Extract the (X, Y) coordinate from the center of the cell holding the provided text.  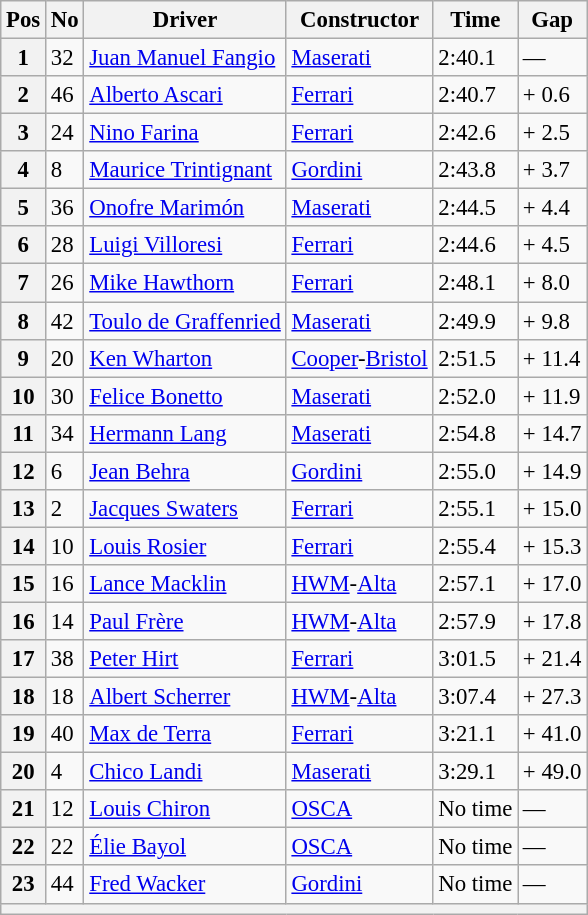
Albert Scherrer (185, 697)
Élie Bayol (185, 847)
2:44.6 (476, 245)
2:42.6 (476, 133)
2:55.1 (476, 509)
Felice Bonetto (185, 396)
1 (24, 58)
Jean Behra (185, 471)
Hermann Lang (185, 433)
Paul Frère (185, 621)
2:49.9 (476, 321)
2:51.5 (476, 358)
+ 3.7 (552, 170)
2:57.9 (476, 621)
+ 14.7 (552, 433)
34 (65, 433)
13 (24, 509)
Pos (24, 20)
Onofre Marimón (185, 208)
+ 15.3 (552, 546)
2:40.1 (476, 58)
2:48.1 (476, 283)
Luigi Villoresi (185, 245)
38 (65, 659)
2:55.0 (476, 471)
46 (65, 95)
3:29.1 (476, 772)
42 (65, 321)
19 (24, 734)
2:44.5 (476, 208)
2:55.4 (476, 546)
26 (65, 283)
5 (24, 208)
3:01.5 (476, 659)
+ 49.0 (552, 772)
+ 4.4 (552, 208)
+ 2.5 (552, 133)
24 (65, 133)
+ 41.0 (552, 734)
28 (65, 245)
30 (65, 396)
2:40.7 (476, 95)
2:43.8 (476, 170)
Constructor (360, 20)
Louis Rosier (185, 546)
Maurice Trintignant (185, 170)
23 (24, 885)
+ 9.8 (552, 321)
+ 0.6 (552, 95)
Toulo de Graffenried (185, 321)
9 (24, 358)
+ 8.0 (552, 283)
40 (65, 734)
Gap (552, 20)
2:57.1 (476, 584)
Mike Hawthorn (185, 283)
Nino Farina (185, 133)
Max de Terra (185, 734)
Louis Chiron (185, 809)
+ 15.0 (552, 509)
+ 14.9 (552, 471)
Driver (185, 20)
3 (24, 133)
+ 21.4 (552, 659)
36 (65, 208)
21 (24, 809)
Cooper-Bristol (360, 358)
Jacques Swaters (185, 509)
32 (65, 58)
17 (24, 659)
3:21.1 (476, 734)
Peter Hirt (185, 659)
2:54.8 (476, 433)
No (65, 20)
+ 17.8 (552, 621)
Chico Landi (185, 772)
7 (24, 283)
11 (24, 433)
Lance Macklin (185, 584)
Fred Wacker (185, 885)
+ 4.5 (552, 245)
15 (24, 584)
+ 11.9 (552, 396)
+ 11.4 (552, 358)
+ 27.3 (552, 697)
44 (65, 885)
Juan Manuel Fangio (185, 58)
2:52.0 (476, 396)
Alberto Ascari (185, 95)
3:07.4 (476, 697)
Time (476, 20)
Ken Wharton (185, 358)
+ 17.0 (552, 584)
